Determine the (x, y) coordinate at the center of the cell enclosing the given text.  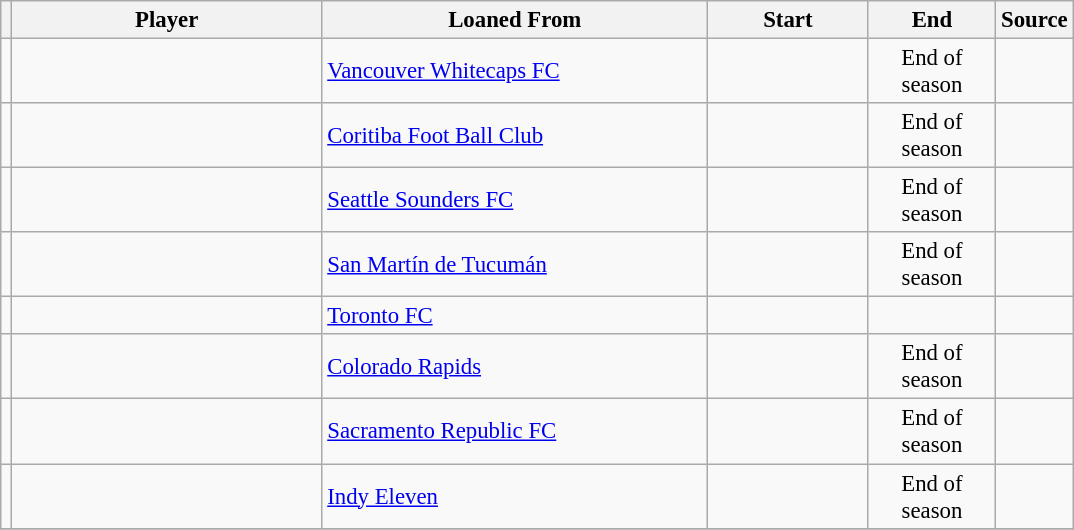
Source (1034, 20)
Start (788, 20)
Vancouver Whitecaps FC (515, 72)
Toronto FC (515, 316)
Seattle Sounders FC (515, 200)
Player (166, 20)
Sacramento Republic FC (515, 432)
End (932, 20)
Indy Eleven (515, 496)
Coritiba Foot Ball Club (515, 136)
Colorado Rapids (515, 366)
Loaned From (515, 20)
San Martín de Tucumán (515, 264)
